Identify which cell holds the provided text, then report its (X, Y) central coordinate. 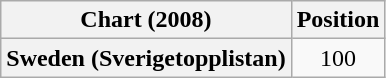
Sweden (Sverigetopplistan) (146, 58)
100 (338, 58)
Chart (2008) (146, 20)
Position (338, 20)
